Identify which cell holds the provided text, then report its [X, Y] central coordinate. 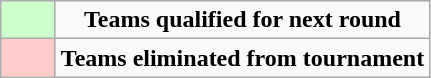
Teams qualified for next round [242, 20]
Teams eliminated from tournament [242, 58]
